Provide the [X, Y] coordinate of the cell's center where the given text is located.  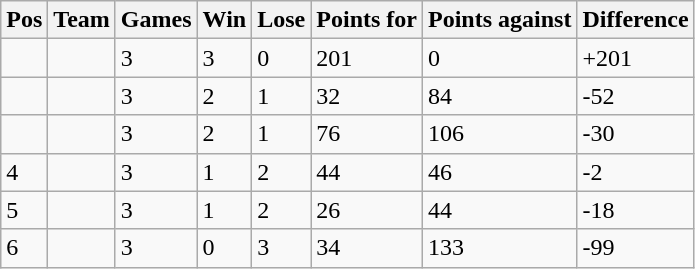
Win [224, 20]
5 [24, 210]
6 [24, 248]
106 [500, 134]
-52 [636, 96]
Games [156, 20]
-30 [636, 134]
Pos [24, 20]
4 [24, 172]
Team [82, 20]
Points against [500, 20]
-2 [636, 172]
34 [367, 248]
201 [367, 58]
Points for [367, 20]
-18 [636, 210]
32 [367, 96]
-99 [636, 248]
84 [500, 96]
Lose [282, 20]
+201 [636, 58]
76 [367, 134]
46 [500, 172]
Difference [636, 20]
133 [500, 248]
26 [367, 210]
